Search for the cell housing the specified text and yield its [x, y] center coordinate. 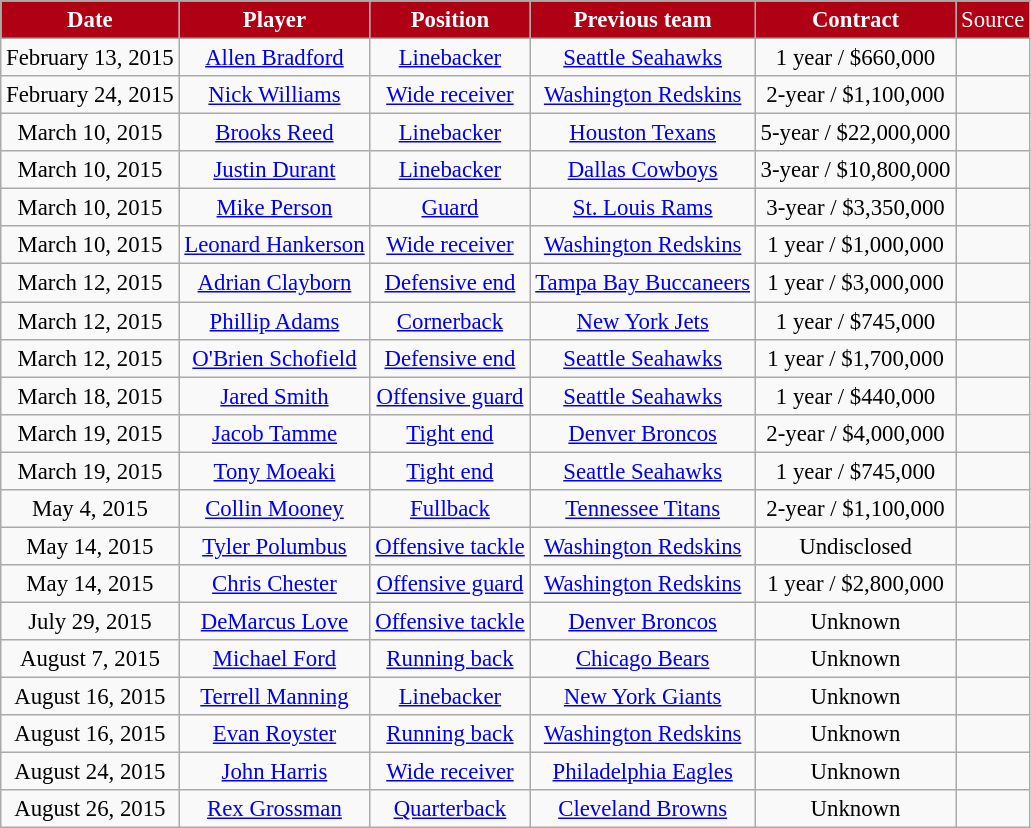
Chris Chester [274, 584]
Leonard Hankerson [274, 245]
Justin Durant [274, 170]
New York Giants [642, 697]
2-year / $4,000,000 [855, 433]
Phillip Adams [274, 321]
5-year / $22,000,000 [855, 133]
August 7, 2015 [90, 659]
DeMarcus Love [274, 621]
Previous team [642, 20]
Tampa Bay Buccaneers [642, 283]
1 year / $2,800,000 [855, 584]
Philadelphia Eagles [642, 772]
Guard [450, 208]
Nick Williams [274, 95]
Quarterback [450, 809]
Collin Mooney [274, 509]
O'Brien Schofield [274, 358]
Player [274, 20]
Terrell Manning [274, 697]
August 26, 2015 [90, 809]
Michael Ford [274, 659]
Tennessee Titans [642, 509]
February 13, 2015 [90, 58]
Jacob Tamme [274, 433]
Houston Texans [642, 133]
Fullback [450, 509]
1 year / $1,700,000 [855, 358]
August 24, 2015 [90, 772]
Cornerback [450, 321]
February 24, 2015 [90, 95]
March 18, 2015 [90, 396]
New York Jets [642, 321]
Contract [855, 20]
1 year / $660,000 [855, 58]
Tony Moeaki [274, 471]
Evan Royster [274, 734]
Position [450, 20]
Undisclosed [855, 546]
Dallas Cowboys [642, 170]
Chicago Bears [642, 659]
3-year / $10,800,000 [855, 170]
Jared Smith [274, 396]
Allen Bradford [274, 58]
Brooks Reed [274, 133]
Date [90, 20]
Cleveland Browns [642, 809]
Adrian Clayborn [274, 283]
3-year / $3,350,000 [855, 208]
Source [993, 20]
1 year / $1,000,000 [855, 245]
Mike Person [274, 208]
May 4, 2015 [90, 509]
Rex Grossman [274, 809]
John Harris [274, 772]
Tyler Polumbus [274, 546]
1 year / $3,000,000 [855, 283]
July 29, 2015 [90, 621]
1 year / $440,000 [855, 396]
St. Louis Rams [642, 208]
